From the cell containing the given text, extract its center point as (x, y) coordinate. 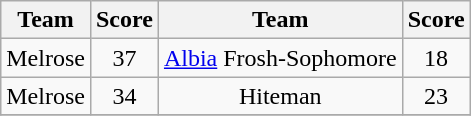
Hiteman (280, 96)
34 (124, 96)
37 (124, 58)
18 (436, 58)
23 (436, 96)
Albia Frosh-Sophomore (280, 58)
